Identify which cell holds the provided text, then report its [x, y] central coordinate. 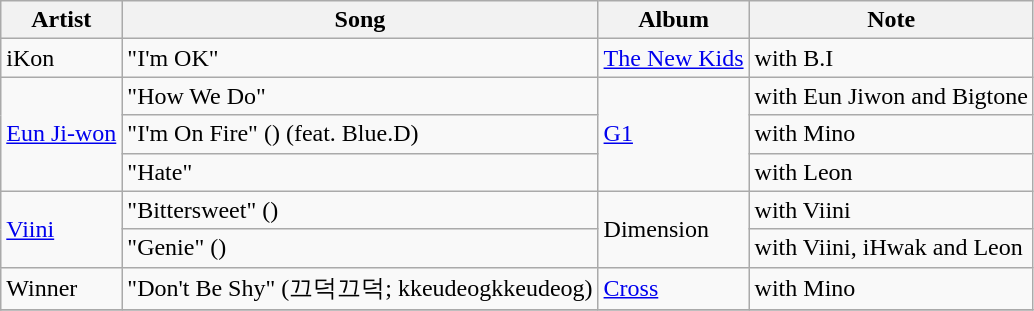
Eun Ji-won [62, 134]
Winner [62, 288]
Album [674, 20]
iKon [62, 58]
Cross [674, 288]
Dimension [674, 229]
with B.I [891, 58]
"Bittersweet" () [360, 210]
"I'm OK" [360, 58]
G1 [674, 134]
Artist [62, 20]
The New Kids [674, 58]
"How We Do" [360, 96]
with Viini, iHwak and Leon [891, 248]
Song [360, 20]
"I'm On Fire" () (feat. Blue.D) [360, 134]
"Genie" () [360, 248]
Viini [62, 229]
with Leon [891, 172]
with Viini [891, 210]
Note [891, 20]
"Don't Be Shy" (끄덕끄덕; kkeudeogkkeudeog) [360, 288]
with Eun Jiwon and Bigtone [891, 96]
"Hate" [360, 172]
